Output the [x, y] coordinate of the center of the cell containing the given text.  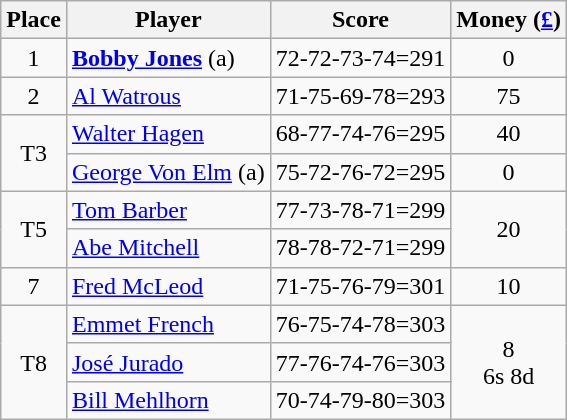
2 [34, 96]
77-73-78-71=299 [360, 210]
T3 [34, 153]
68-77-74-76=295 [360, 134]
75-72-76-72=295 [360, 172]
Walter Hagen [168, 134]
76-75-74-78=303 [360, 324]
T5 [34, 229]
71-75-69-78=293 [360, 96]
72-72-73-74=291 [360, 58]
20 [509, 229]
10 [509, 286]
86s 8d [509, 362]
77-76-74-76=303 [360, 362]
Bobby Jones (a) [168, 58]
7 [34, 286]
1 [34, 58]
75 [509, 96]
Money (£) [509, 20]
Emmet French [168, 324]
Bill Mehlhorn [168, 400]
Al Watrous [168, 96]
70-74-79-80=303 [360, 400]
Abe Mitchell [168, 248]
78-78-72-71=299 [360, 248]
Fred McLeod [168, 286]
Place [34, 20]
George Von Elm (a) [168, 172]
Player [168, 20]
Score [360, 20]
José Jurado [168, 362]
40 [509, 134]
Tom Barber [168, 210]
71-75-76-79=301 [360, 286]
T8 [34, 362]
